For the text-containing cell, return its midpoint in (X, Y) coordinate format. 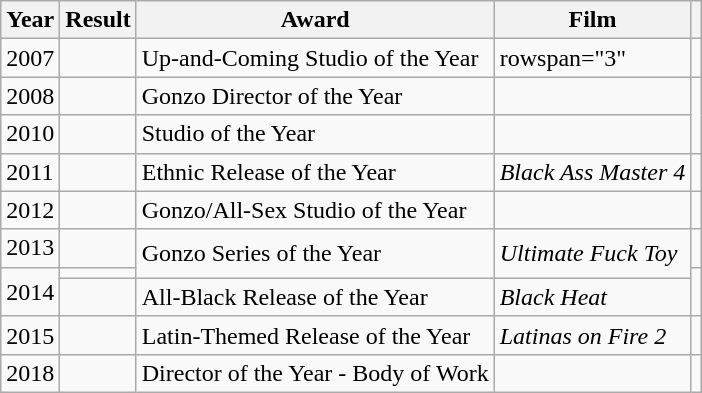
Ultimate Fuck Toy (592, 254)
Award (315, 20)
Ethnic Release of the Year (315, 172)
Year (30, 20)
Up-and-Coming Studio of the Year (315, 58)
2010 (30, 134)
Studio of the Year (315, 134)
Film (592, 20)
Latin-Themed Release of the Year (315, 335)
Gonzo Director of the Year (315, 96)
All-Black Release of the Year (315, 297)
Black Ass Master 4 (592, 172)
Black Heat (592, 297)
2014 (30, 292)
2013 (30, 248)
2015 (30, 335)
2018 (30, 373)
2011 (30, 172)
Director of the Year - Body of Work (315, 373)
Gonzo/All-Sex Studio of the Year (315, 210)
2012 (30, 210)
Result (98, 20)
2008 (30, 96)
Latinas on Fire 2 (592, 335)
2007 (30, 58)
Gonzo Series of the Year (315, 254)
rowspan="3" (592, 58)
